Search for the cell housing the specified text and yield its (x, y) center coordinate. 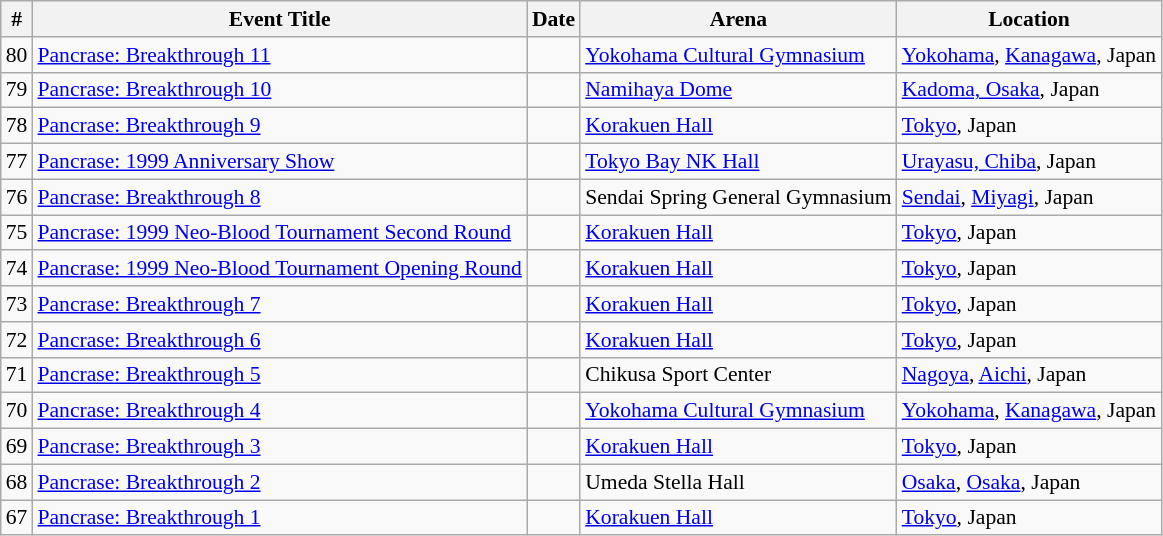
Pancrase: Breakthrough 10 (279, 90)
Pancrase: Breakthrough 11 (279, 55)
Chikusa Sport Center (738, 375)
Nagoya, Aichi, Japan (1030, 375)
Pancrase: Breakthrough 4 (279, 411)
77 (17, 162)
69 (17, 447)
71 (17, 375)
75 (17, 233)
70 (17, 411)
Sendai Spring General Gymnasium (738, 197)
Pancrase: Breakthrough 6 (279, 340)
Kadoma, Osaka, Japan (1030, 90)
Date (554, 19)
Pancrase: Breakthrough 7 (279, 304)
68 (17, 482)
74 (17, 269)
78 (17, 126)
Osaka, Osaka, Japan (1030, 482)
80 (17, 55)
72 (17, 340)
Umeda Stella Hall (738, 482)
Arena (738, 19)
79 (17, 90)
Pancrase: Breakthrough 2 (279, 482)
Pancrase: Breakthrough 5 (279, 375)
67 (17, 518)
# (17, 19)
Event Title (279, 19)
Sendai, Miyagi, Japan (1030, 197)
76 (17, 197)
Pancrase: 1999 Neo-Blood Tournament Second Round (279, 233)
Pancrase: Breakthrough 8 (279, 197)
Pancrase: 1999 Neo-Blood Tournament Opening Round (279, 269)
Pancrase: Breakthrough 3 (279, 447)
73 (17, 304)
Pancrase: Breakthrough 9 (279, 126)
Tokyo Bay NK Hall (738, 162)
Urayasu, Chiba, Japan (1030, 162)
Pancrase: 1999 Anniversary Show (279, 162)
Namihaya Dome (738, 90)
Pancrase: Breakthrough 1 (279, 518)
Location (1030, 19)
